Find where the given text appears and provide that cell's center as (x, y) coordinate. 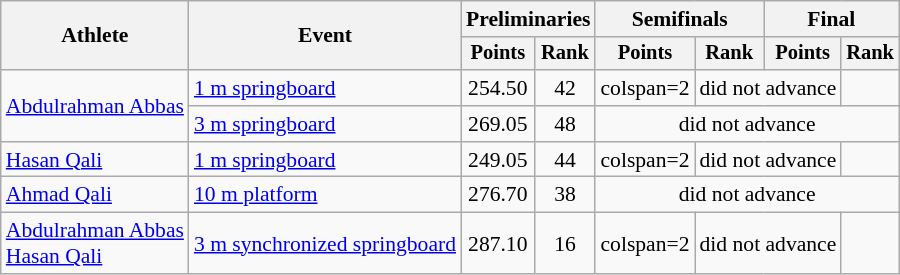
3 m springboard (325, 124)
Final (832, 19)
254.50 (498, 88)
287.10 (498, 244)
38 (566, 195)
Hasan Qali (95, 160)
Event (325, 36)
249.05 (498, 160)
269.05 (498, 124)
10 m platform (325, 195)
42 (566, 88)
Abdulrahman Abbas (95, 106)
Ahmad Qali (95, 195)
48 (566, 124)
276.70 (498, 195)
Preliminaries (528, 19)
Athlete (95, 36)
Semifinals (679, 19)
Abdulrahman AbbasHasan Qali (95, 244)
3 m synchronized springboard (325, 244)
16 (566, 244)
44 (566, 160)
